Identify which cell holds the provided text, then report its [X, Y] central coordinate. 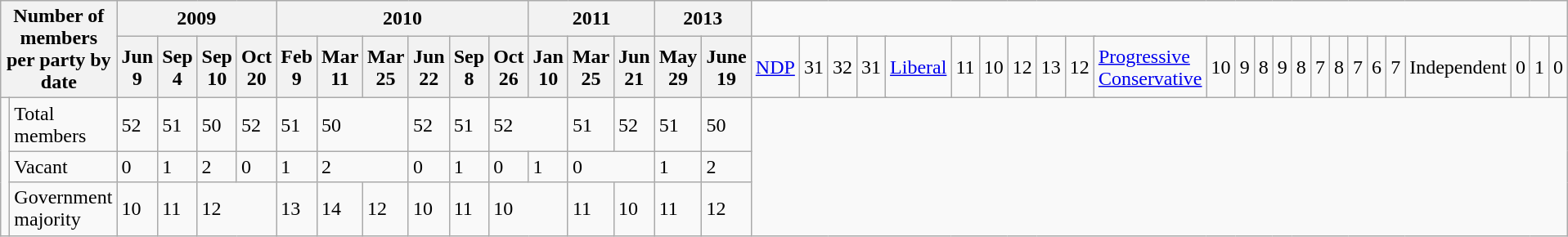
Mar 11 [340, 67]
Jun 21 [634, 67]
Jun 22 [429, 67]
2010 [402, 19]
Liberal [919, 67]
2011 [591, 19]
32 [842, 67]
14 [340, 209]
2009 [196, 19]
Oct 26 [509, 67]
NDP [775, 67]
Feb 9 [297, 67]
Independent [1458, 67]
Sep 8 [469, 67]
Oct 20 [256, 67]
Number of membersper party by date [59, 49]
Vacant [64, 167]
June 19 [726, 67]
Sep 4 [177, 67]
Jun 9 [137, 67]
2013 [703, 19]
Jan 10 [548, 67]
Sep 10 [217, 67]
Total members [64, 124]
Government majority [64, 209]
6 [1377, 67]
May 29 [678, 67]
Progressive Conservative [1150, 67]
